Determine the [x, y] coordinate at the center of the cell enclosing the given text.  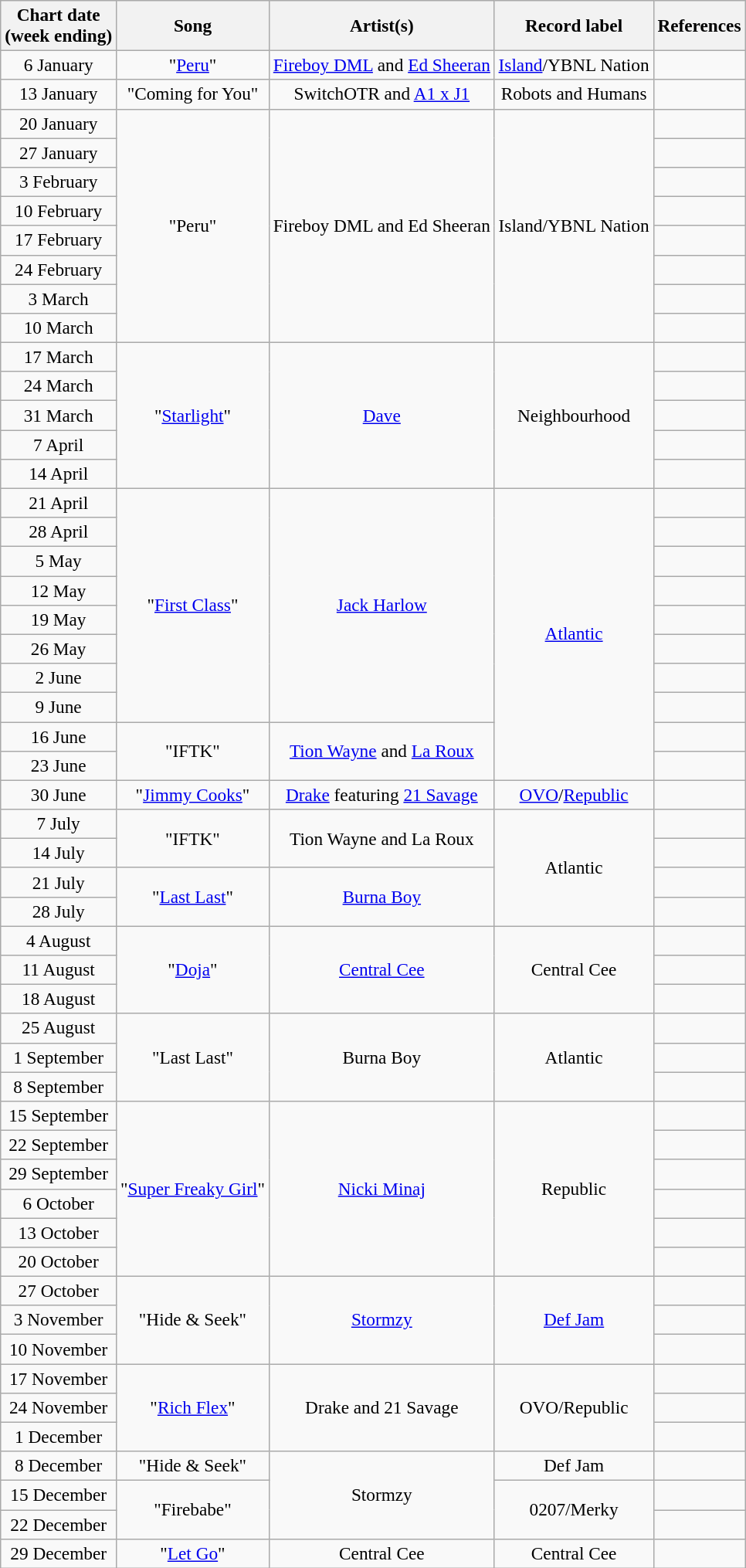
27 October [59, 1291]
15 December [59, 1495]
28 July [59, 911]
9 June [59, 707]
Republic [574, 1188]
Artist(s) [381, 25]
"Rich Flex" [193, 1407]
19 May [59, 619]
24 February [59, 270]
7 July [59, 823]
SwitchOTR and A1 x J1 [381, 94]
15 September [59, 1115]
24 November [59, 1407]
Neighbourhood [574, 416]
8 December [59, 1466]
3 November [59, 1320]
Chart date(week ending) [59, 25]
3 February [59, 182]
22 December [59, 1524]
1 September [59, 1057]
21 July [59, 882]
0207/Merky [574, 1509]
"Doja" [193, 969]
Robots and Humans [574, 94]
1 December [59, 1437]
24 March [59, 386]
31 March [59, 415]
6 October [59, 1203]
3 March [59, 298]
Song [193, 25]
Drake featuring 21 Savage [381, 795]
2 June [59, 677]
"Jimmy Cooks" [193, 795]
13 October [59, 1232]
7 April [59, 444]
Nicki Minaj [381, 1188]
8 September [59, 1086]
18 August [59, 999]
23 June [59, 765]
4 August [59, 940]
16 June [59, 736]
20 January [59, 124]
29 December [59, 1553]
Drake and 21 Savage [381, 1407]
26 May [59, 649]
Dave [381, 416]
"Let Go" [193, 1553]
"Super Freaky Girl" [193, 1188]
17 November [59, 1378]
22 September [59, 1145]
Jack Harlow [381, 605]
10 November [59, 1349]
References [700, 25]
29 September [59, 1174]
Record label [574, 25]
17 March [59, 357]
11 August [59, 969]
"First Class" [193, 605]
"Coming for You" [193, 94]
14 July [59, 853]
"Starlight" [193, 416]
6 January [59, 65]
10 March [59, 328]
17 February [59, 240]
27 January [59, 152]
28 April [59, 532]
5 May [59, 561]
12 May [59, 590]
14 April [59, 473]
13 January [59, 94]
25 August [59, 1028]
"Firebabe" [193, 1509]
21 April [59, 503]
30 June [59, 795]
20 October [59, 1261]
10 February [59, 211]
